Pinpoint the cell where the given text exists, returning its [x, y] midpoint coordinate. 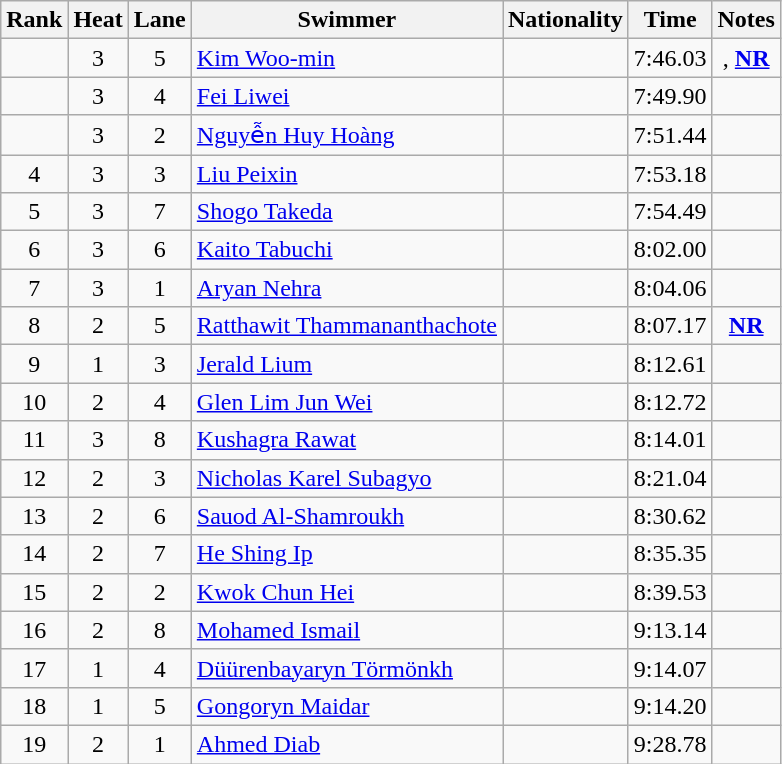
9:14.20 [670, 706]
10 [34, 402]
9:28.78 [670, 744]
Kushagra Rawat [346, 440]
Lane [160, 20]
Mohamed Ismail [346, 630]
He Shing Ip [346, 554]
Düürenbayaryn Törmönkh [346, 668]
9:13.14 [670, 630]
Heat [98, 20]
Jerald Lium [346, 364]
7:51.44 [670, 135]
14 [34, 554]
13 [34, 516]
, NR [746, 58]
8:02.00 [670, 250]
Glen Lim Jun Wei [346, 402]
Swimmer [346, 20]
Kaito Tabuchi [346, 250]
8:39.53 [670, 592]
Nicholas Karel Subagyo [346, 478]
Nationality [565, 20]
Gongoryn Maidar [346, 706]
Time [670, 20]
8:12.72 [670, 402]
8:35.35 [670, 554]
8:21.04 [670, 478]
Liu Peixin [346, 173]
15 [34, 592]
7:53.18 [670, 173]
Rank [34, 20]
17 [34, 668]
8:12.61 [670, 364]
7:49.90 [670, 96]
7:46.03 [670, 58]
19 [34, 744]
9:14.07 [670, 668]
16 [34, 630]
Fei Liwei [346, 96]
11 [34, 440]
Kim Woo-min [346, 58]
Aryan Nehra [346, 288]
Kwok Chun Hei [346, 592]
8:30.62 [670, 516]
Ahmed Diab [346, 744]
Notes [746, 20]
7:54.49 [670, 212]
8:07.17 [670, 326]
Nguyễn Huy Hoàng [346, 135]
Shogo Takeda [346, 212]
8:14.01 [670, 440]
18 [34, 706]
12 [34, 478]
8:04.06 [670, 288]
9 [34, 364]
Sauod Al-Shamroukh [346, 516]
Ratthawit Thammananthachote [346, 326]
NR [746, 326]
